Output the [x, y] coordinate of the center of the cell containing the given text.  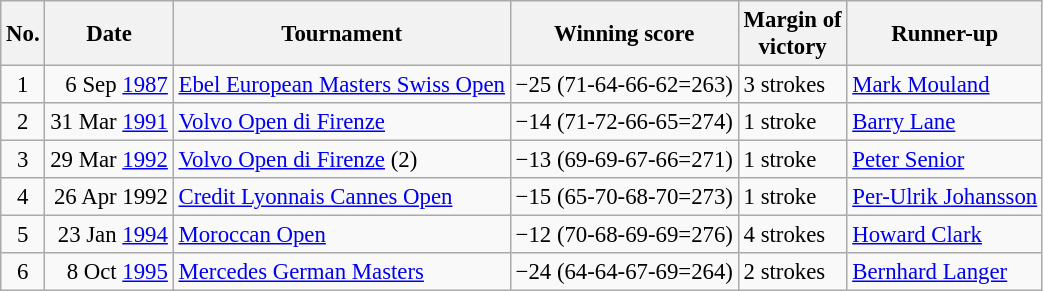
Howard Clark [945, 235]
29 Mar 1992 [109, 160]
Credit Lyonnais Cannes Open [342, 197]
4 strokes [792, 235]
Runner-up [945, 34]
Volvo Open di Firenze (2) [342, 160]
6 Sep 1987 [109, 85]
4 [23, 197]
31 Mar 1991 [109, 122]
Volvo Open di Firenze [342, 122]
Peter Senior [945, 160]
Ebel European Masters Swiss Open [342, 85]
Per-Ulrik Johansson [945, 197]
Tournament [342, 34]
26 Apr 1992 [109, 197]
Margin ofvictory [792, 34]
Mark Mouland [945, 85]
1 [23, 85]
2 [23, 122]
−14 (71-72-66-65=274) [624, 122]
−25 (71-64-66-62=263) [624, 85]
Moroccan Open [342, 235]
−13 (69-69-67-66=271) [624, 160]
5 [23, 235]
3 [23, 160]
Winning score [624, 34]
23 Jan 1994 [109, 235]
Date [109, 34]
Barry Lane [945, 122]
3 strokes [792, 85]
−15 (65-70-68-70=273) [624, 197]
−12 (70-68-69-69=276) [624, 235]
No. [23, 34]
